Detect which cell encompasses the target text, then output its (x, y) center coordinate. 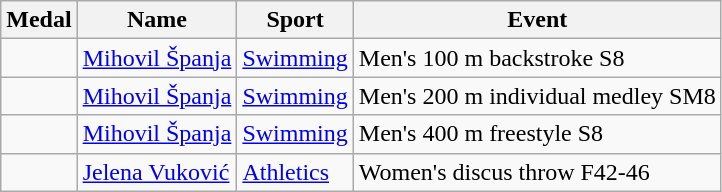
Jelena Vuković (157, 172)
Women's discus throw F42-46 (537, 172)
Name (157, 20)
Men's 100 m backstroke S8 (537, 58)
Medal (39, 20)
Men's 200 m individual medley SM8 (537, 96)
Men's 400 m freestyle S8 (537, 134)
Event (537, 20)
Athletics (295, 172)
Sport (295, 20)
